Return the [x, y] coordinate for the center point of the cell that contains the specified text.  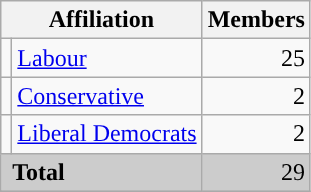
Affiliation [102, 20]
Total [102, 172]
Labour [107, 58]
Members [256, 20]
25 [256, 58]
Conservative [107, 96]
Liberal Democrats [107, 134]
29 [256, 172]
